For the text-containing cell, return its midpoint in [X, Y] coordinate format. 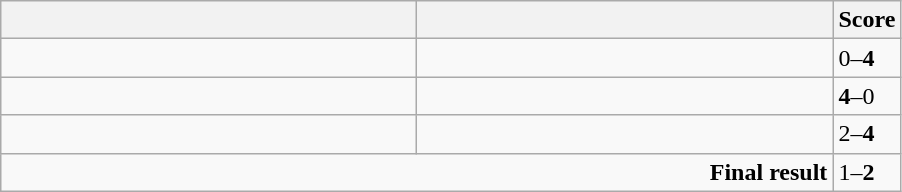
4–0 [867, 96]
Final result [417, 172]
Score [867, 20]
0–4 [867, 58]
2–4 [867, 134]
1–2 [867, 172]
